Pinpoint the cell where the given text exists, returning its [x, y] midpoint coordinate. 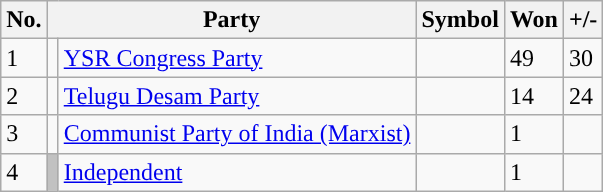
49 [534, 58]
YSR Congress Party [237, 58]
+/- [582, 20]
Symbol [460, 20]
Party [232, 20]
Telugu Desam Party [237, 96]
30 [582, 58]
Communist Party of India (Marxist) [237, 134]
Won [534, 20]
No. [24, 20]
4 [24, 172]
14 [534, 96]
2 [24, 96]
3 [24, 134]
24 [582, 96]
Independent [237, 172]
